Capture the cell that displays the provided text and extract its [x, y] central coordinate. 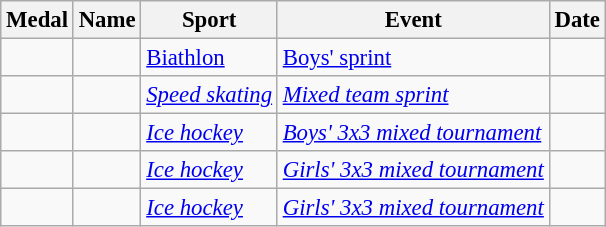
Speed skating [209, 95]
Name [107, 20]
Sport [209, 20]
Event [413, 20]
Boys' 3x3 mixed tournament [413, 133]
Boys' sprint [413, 58]
Medal [38, 20]
Date [577, 20]
Mixed team sprint [413, 95]
Biathlon [209, 58]
